Output the [X, Y] coordinate of the center of the cell containing the given text.  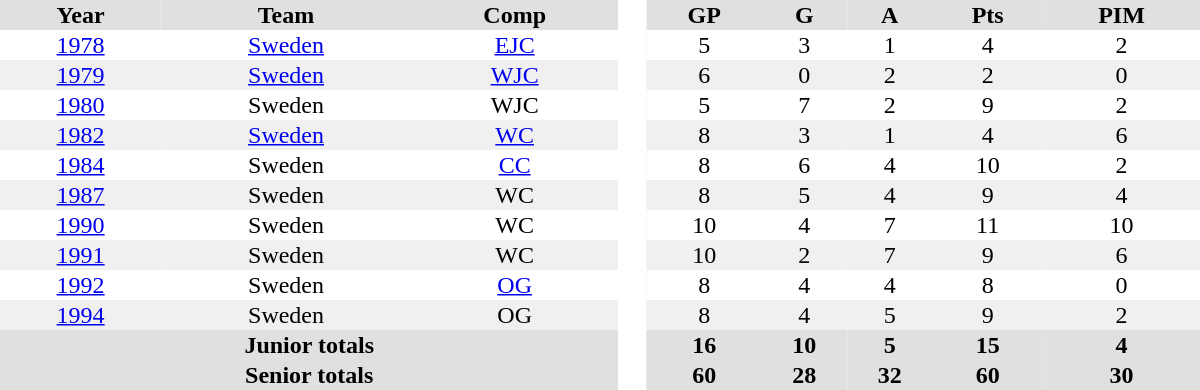
1982 [80, 135]
1992 [80, 285]
11 [988, 225]
EJC [515, 45]
1994 [80, 315]
Team [286, 15]
1978 [80, 45]
PIM [1122, 15]
1984 [80, 165]
1991 [80, 255]
CC [515, 165]
15 [988, 345]
30 [1122, 375]
1990 [80, 225]
G [804, 15]
32 [890, 375]
Junior totals [309, 345]
28 [804, 375]
16 [704, 345]
A [890, 15]
1987 [80, 195]
1979 [80, 75]
Comp [515, 15]
Year [80, 15]
Pts [988, 15]
Senior totals [309, 375]
1980 [80, 105]
GP [704, 15]
